Capture the cell that displays the provided text and extract its (X, Y) central coordinate. 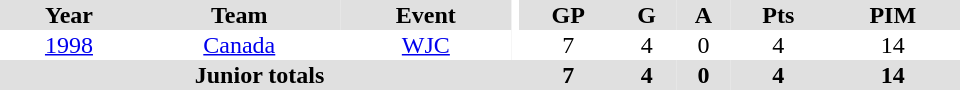
WJC (426, 45)
Pts (778, 15)
Canada (240, 45)
Junior totals (260, 75)
G (646, 15)
GP (568, 15)
PIM (893, 15)
Event (426, 15)
Year (69, 15)
1998 (69, 45)
A (704, 15)
Team (240, 15)
